Find where the given text appears and provide that cell's center as [X, Y] coordinate. 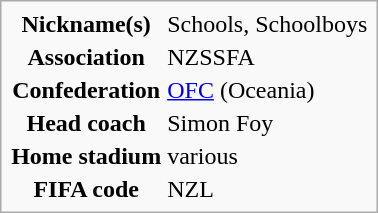
FIFA code [86, 189]
Schools, Schoolboys [268, 24]
Home stadium [86, 156]
Association [86, 57]
NZL [268, 189]
Confederation [86, 90]
Simon Foy [268, 123]
Head coach [86, 123]
OFC (Oceania) [268, 90]
NZSSFA [268, 57]
Nickname(s) [86, 24]
various [268, 156]
